Locate the cell with the specified text and output its (x, y) center coordinate. 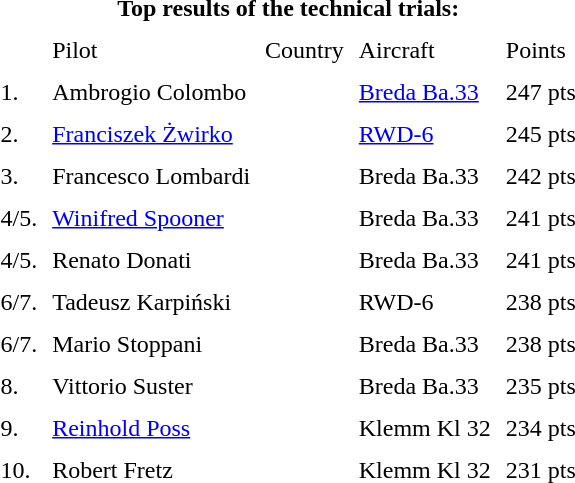
Franciszek Żwirko (152, 134)
Country (305, 50)
Pilot (152, 50)
Francesco Lombardi (152, 176)
Vittorio Suster (152, 386)
Winifred Spooner (152, 218)
Mario Stoppani (152, 344)
Reinhold Poss (152, 428)
Tadeusz Karpiński (152, 302)
Renato Donati (152, 260)
Ambrogio Colombo (152, 92)
Klemm Kl 32 (424, 428)
Aircraft (424, 50)
